Return [X, Y] of the center of cell containing provided text 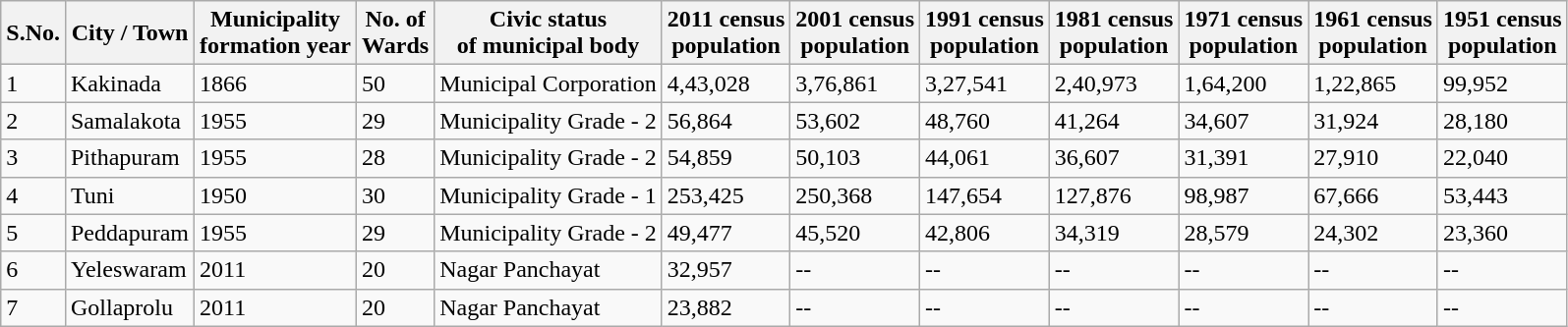
54,859 [726, 158]
253,425 [726, 195]
53,602 [855, 121]
50 [395, 83]
250,368 [855, 195]
Yeleswaram [130, 270]
Samalakota [130, 121]
Gollaprolu [130, 307]
147,654 [985, 195]
1971 censuspopulation [1244, 33]
Municipal Corporation [549, 83]
28,180 [1502, 121]
Kakinada [130, 83]
127,876 [1114, 195]
Civic statusof municipal body [549, 33]
No. ofWards [395, 33]
4 [33, 195]
3,76,861 [855, 83]
23,882 [726, 307]
1981 censuspopulation [1114, 33]
Tuni [130, 195]
49,477 [726, 233]
3,27,541 [985, 83]
67,666 [1373, 195]
48,760 [985, 121]
24,302 [1373, 233]
6 [33, 270]
1,64,200 [1244, 83]
5 [33, 233]
3 [33, 158]
1,22,865 [1373, 83]
Peddapuram [130, 233]
30 [395, 195]
1951 censuspopulation [1502, 33]
50,103 [855, 158]
2 [33, 121]
53,443 [1502, 195]
98,987 [1244, 195]
2001 censuspopulation [855, 33]
31,924 [1373, 121]
1866 [275, 83]
31,391 [1244, 158]
23,360 [1502, 233]
1 [33, 83]
S.No. [33, 33]
28 [395, 158]
1950 [275, 195]
56,864 [726, 121]
34,319 [1114, 233]
2,40,973 [1114, 83]
44,061 [985, 158]
Municipality Grade - 1 [549, 195]
36,607 [1114, 158]
1961 censuspopulation [1373, 33]
1991 censuspopulation [985, 33]
34,607 [1244, 121]
99,952 [1502, 83]
Pithapuram [130, 158]
42,806 [985, 233]
28,579 [1244, 233]
2011 censuspopulation [726, 33]
4,43,028 [726, 83]
41,264 [1114, 121]
45,520 [855, 233]
27,910 [1373, 158]
Municipalityformation year [275, 33]
22,040 [1502, 158]
32,957 [726, 270]
7 [33, 307]
City / Town [130, 33]
